Scan for the cell matching the given text and deliver its [X, Y] coordinate at center. 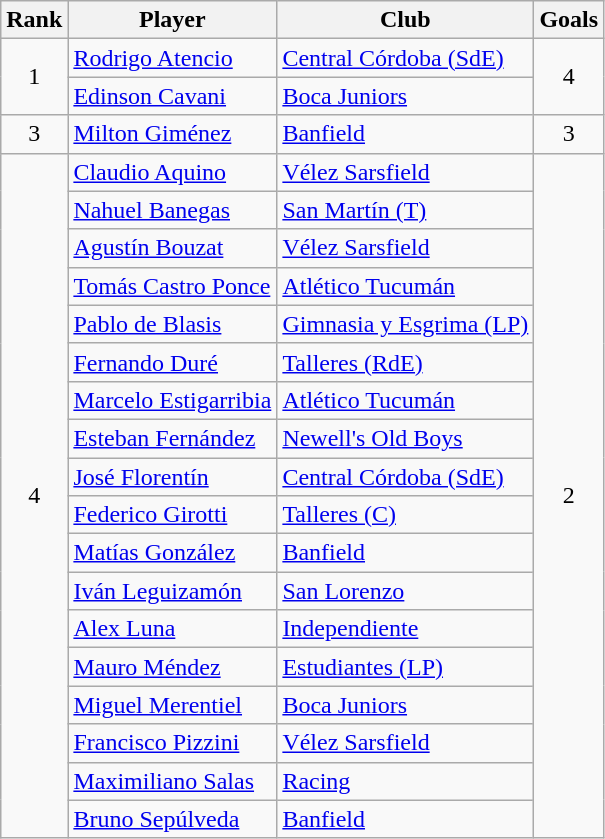
Independiente [406, 629]
Matías González [172, 553]
Newell's Old Boys [406, 438]
Talleres (RdE) [406, 362]
Iván Leguizamón [172, 591]
Talleres (C) [406, 515]
Pablo de Blasis [172, 324]
Rodrigo Atencio [172, 58]
Claudio Aquino [172, 172]
Federico Girotti [172, 515]
Marcelo Estigarribia [172, 400]
Agustín Bouzat [172, 248]
Goals [569, 20]
Miguel Merentiel [172, 705]
Player [172, 20]
2 [569, 496]
Fernando Duré [172, 362]
Nahuel Banegas [172, 210]
Maximiliano Salas [172, 781]
Alex Luna [172, 629]
Esteban Fernández [172, 438]
San Lorenzo [406, 591]
Rank [34, 20]
Tomás Castro Ponce [172, 286]
San Martín (T) [406, 210]
1 [34, 77]
Bruno Sepúlveda [172, 819]
Francisco Pizzini [172, 743]
Club [406, 20]
Racing [406, 781]
Edinson Cavani [172, 96]
José Florentín [172, 477]
Estudiantes (LP) [406, 667]
Milton Giménez [172, 134]
Gimnasia y Esgrima (LP) [406, 324]
Mauro Méndez [172, 667]
